From the cell containing the given text, extract its center point as [x, y] coordinate. 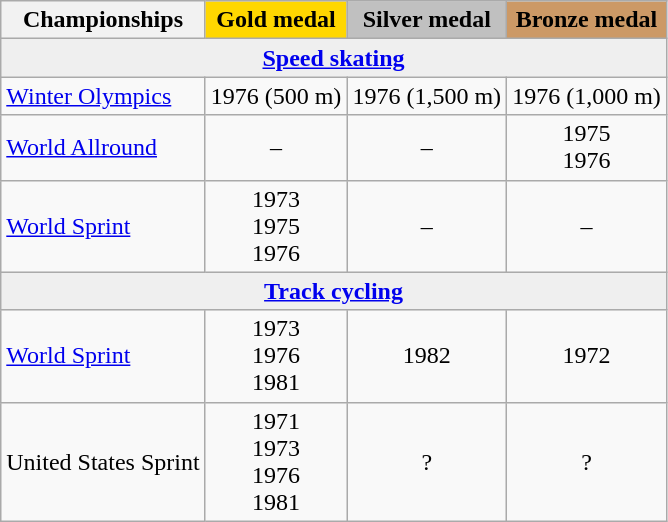
Silver medal [427, 20]
United States Sprint [103, 462]
Track cycling [334, 291]
1973 1975 1976 [276, 226]
1971 1973 1976 1981 [276, 462]
Winter Olympics [103, 96]
1976 (1,500 m) [427, 96]
Bronze medal [587, 20]
1975 1976 [587, 148]
Gold medal [276, 20]
1976 (500 m) [276, 96]
1972 [587, 356]
1982 [427, 356]
Championships [103, 20]
1973 1976 1981 [276, 356]
World Allround [103, 148]
1976 (1,000 m) [587, 96]
Speed skating [334, 58]
